Capture the cell that displays the provided text and extract its (X, Y) central coordinate. 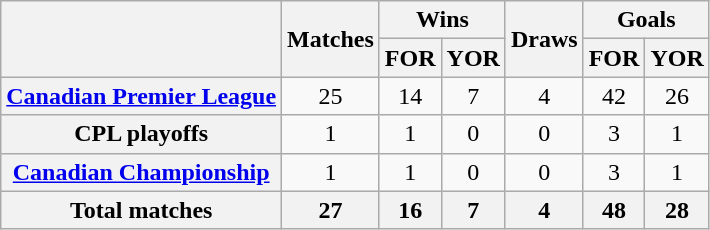
48 (614, 210)
Total matches (142, 210)
16 (410, 210)
28 (677, 210)
Goals (646, 20)
Matches (331, 39)
25 (331, 96)
27 (331, 210)
Wins (442, 20)
14 (410, 96)
42 (614, 96)
CPL playoffs (142, 134)
Canadian Championship (142, 172)
Draws (544, 39)
Canadian Premier League (142, 96)
26 (677, 96)
